Detect which cell encompasses the target text, then output its (X, Y) center coordinate. 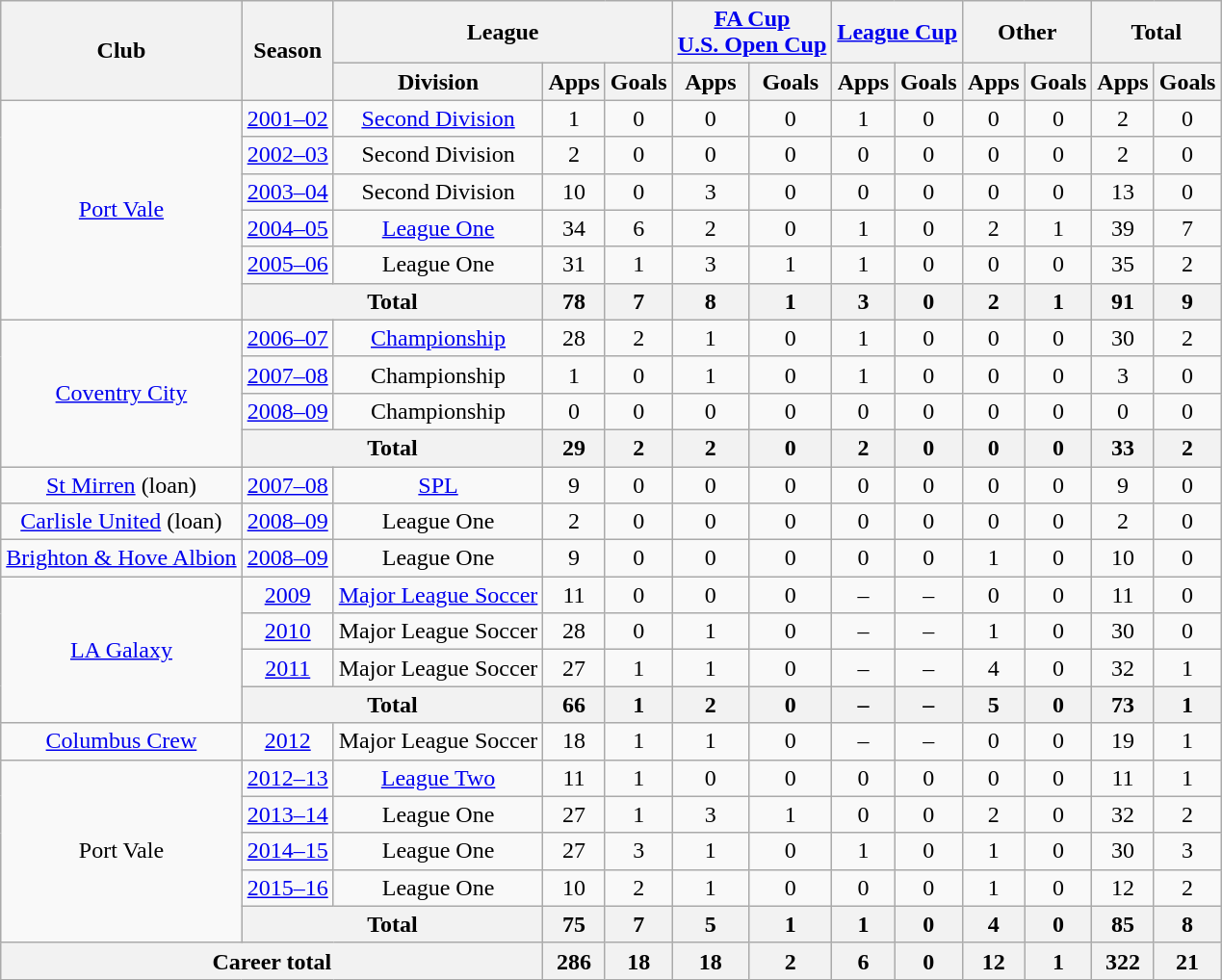
League Cup (897, 33)
73 (1123, 705)
2013–14 (287, 814)
2005–06 (287, 265)
Other (1027, 33)
34 (574, 228)
2003–04 (287, 192)
322 (1123, 961)
75 (574, 924)
2012 (287, 741)
78 (574, 301)
Carlisle United (loan) (121, 522)
League (503, 33)
2010 (287, 632)
2002–03 (287, 155)
21 (1187, 961)
2015–16 (287, 888)
35 (1123, 265)
Season (287, 50)
2004–05 (287, 228)
Career total (272, 961)
29 (574, 448)
286 (574, 961)
2009 (287, 595)
66 (574, 705)
League Two (438, 778)
91 (1123, 301)
St Mirren (loan) (121, 484)
31 (574, 265)
SPL (438, 484)
2014–15 (287, 851)
FA CupU.S. Open Cup (752, 33)
33 (1123, 448)
13 (1123, 192)
2011 (287, 668)
19 (1123, 741)
85 (1123, 924)
Division (438, 82)
LA Galaxy (121, 650)
39 (1123, 228)
2012–13 (287, 778)
Brighton & Hove Albion (121, 558)
2001–02 (287, 118)
Columbus Crew (121, 741)
Club (121, 50)
2006–07 (287, 338)
Coventry City (121, 393)
